Determine the [X, Y] coordinate at the center of the cell enclosing the given text.  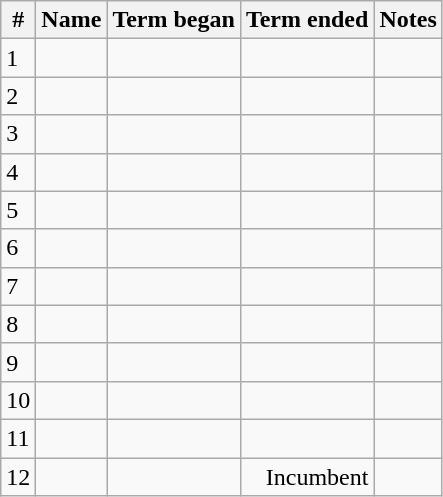
8 [18, 324]
7 [18, 286]
2 [18, 96]
Term began [174, 20]
10 [18, 400]
Name [72, 20]
1 [18, 58]
4 [18, 172]
6 [18, 248]
9 [18, 362]
11 [18, 438]
3 [18, 134]
5 [18, 210]
# [18, 20]
Term ended [307, 20]
Incumbent [307, 477]
Notes [408, 20]
12 [18, 477]
